Extract the (x, y) coordinate from the center of the cell holding the provided text.  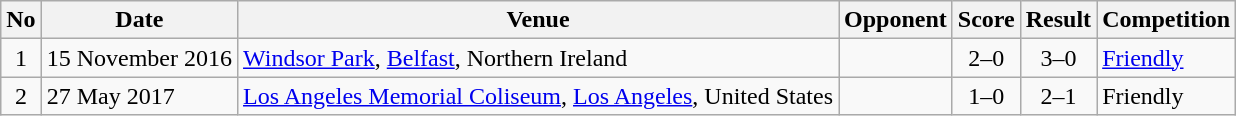
Date (139, 20)
1–0 (986, 96)
Competition (1166, 20)
2 (21, 96)
15 November 2016 (139, 58)
3–0 (1058, 58)
Venue (538, 20)
Opponent (896, 20)
1 (21, 58)
27 May 2017 (139, 96)
Score (986, 20)
Result (1058, 20)
No (21, 20)
Windsor Park, Belfast, Northern Ireland (538, 58)
2–0 (986, 58)
Los Angeles Memorial Coliseum, Los Angeles, United States (538, 96)
2–1 (1058, 96)
